Provide the (X, Y) coordinate of the cell's center where the given text is located.  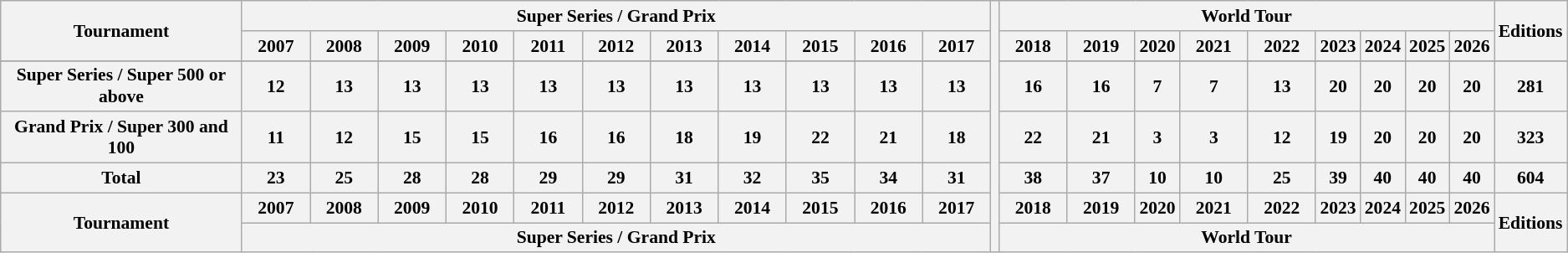
Grand Prix / Super 300 and 100 (121, 137)
281 (1530, 85)
11 (276, 137)
Super Series / Super 500 or above (121, 85)
323 (1530, 137)
38 (1034, 178)
32 (753, 178)
39 (1338, 178)
604 (1530, 178)
34 (888, 178)
Total (121, 178)
35 (820, 178)
37 (1101, 178)
23 (276, 178)
